Pinpoint the cell where the given text exists, returning its (x, y) midpoint coordinate. 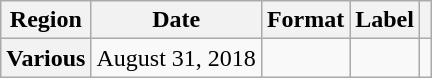
Date (176, 20)
Format (305, 20)
Label (385, 20)
August 31, 2018 (176, 58)
Various (46, 58)
Region (46, 20)
